For the text-containing cell, return its midpoint in [x, y] coordinate format. 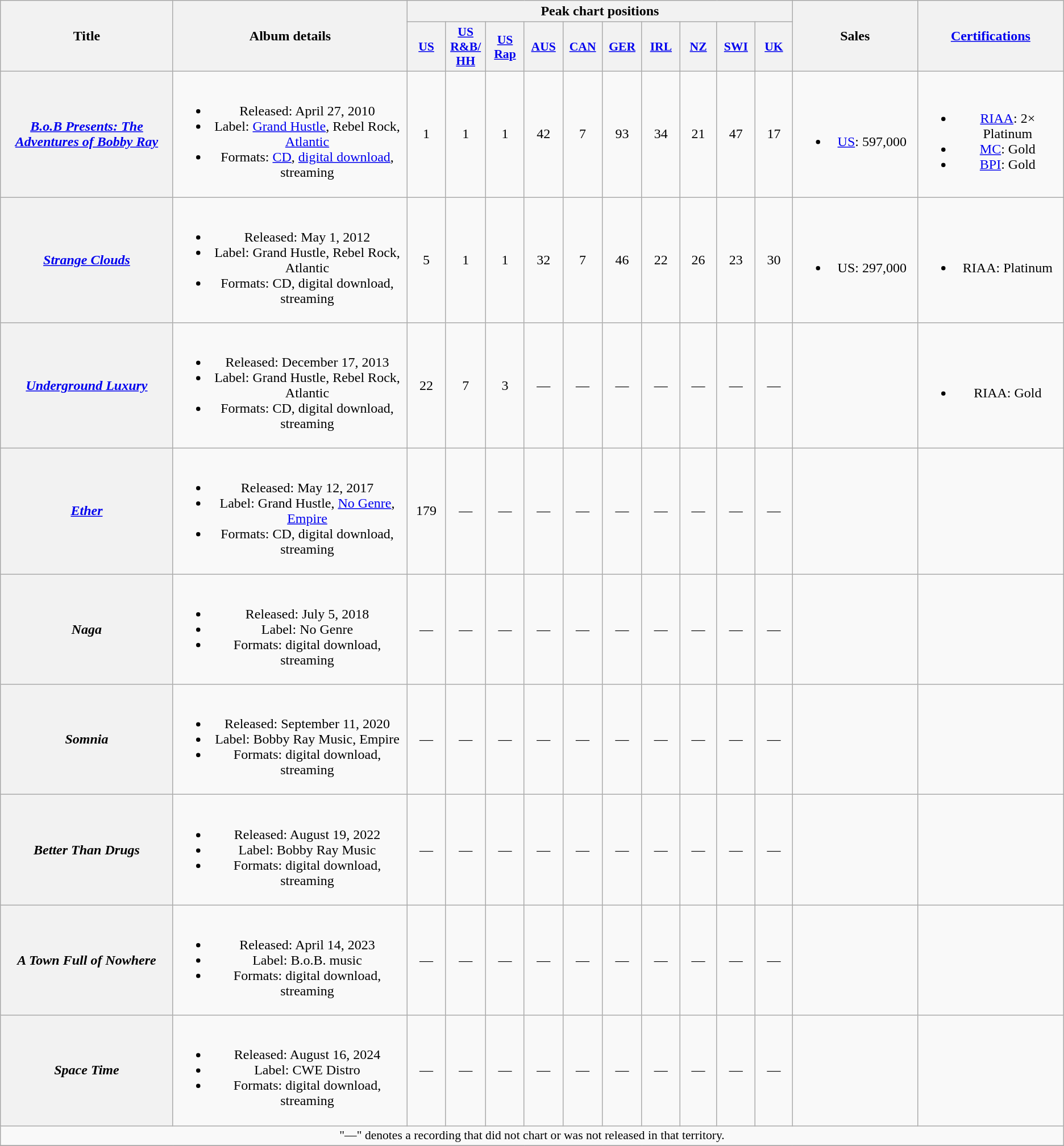
US [426, 47]
34 [660, 134]
AUS [543, 47]
Space Time [86, 1070]
RIAA: 2× PlatinumMC: GoldBPI: Gold [990, 134]
21 [698, 134]
RIAA: Platinum [990, 259]
Released: May 1, 2012Label: Grand Hustle, Rebel Rock, AtlanticFormats: CD, digital download, streaming [290, 259]
"—" denotes a recording that did not chart or was not released in that territory. [532, 1136]
Title [86, 36]
Ether [86, 512]
30 [774, 259]
A Town Full of Nowhere [86, 960]
Released: August 19, 2022Label: Bobby Ray MusicFormats: digital download, streaming [290, 850]
B.o.B Presents: The Adventures of Bobby Ray [86, 134]
Certifications [990, 36]
Released: April 27, 2010Label: Grand Hustle, Rebel Rock, AtlanticFormats: CD, digital download, streaming [290, 134]
46 [622, 259]
Underground Luxury [86, 385]
Sales [855, 36]
US Rap [505, 47]
USR&B/HH [465, 47]
3 [505, 385]
Released: July 5, 2018Label: No GenreFormats: digital download, streaming [290, 629]
GER [622, 47]
US: 597,000 [855, 134]
Better Than Drugs [86, 850]
32 [543, 259]
179 [426, 512]
RIAA: Gold [990, 385]
US: 297,000 [855, 259]
Peak chart positions [600, 11]
5 [426, 259]
47 [736, 134]
Released: December 17, 2013Label: Grand Hustle, Rebel Rock, AtlanticFormats: CD, digital download, streaming [290, 385]
93 [622, 134]
23 [736, 259]
Naga [86, 629]
Strange Clouds [86, 259]
CAN [582, 47]
Somnia [86, 740]
26 [698, 259]
42 [543, 134]
Album details [290, 36]
17 [774, 134]
NZ [698, 47]
Released: May 12, 2017Label: Grand Hustle, No Genre, EmpireFormats: CD, digital download, streaming [290, 512]
IRL [660, 47]
Released: September 11, 2020Label: Bobby Ray Music, EmpireFormats: digital download, streaming [290, 740]
Released: April 14, 2023Label: B.o.B. musicFormats: digital download, streaming [290, 960]
Released: August 16, 2024Label: CWE DistroFormats: digital download, streaming [290, 1070]
SWI [736, 47]
UK [774, 47]
